Extract the (x, y) coordinate from the center of the cell holding the provided text.  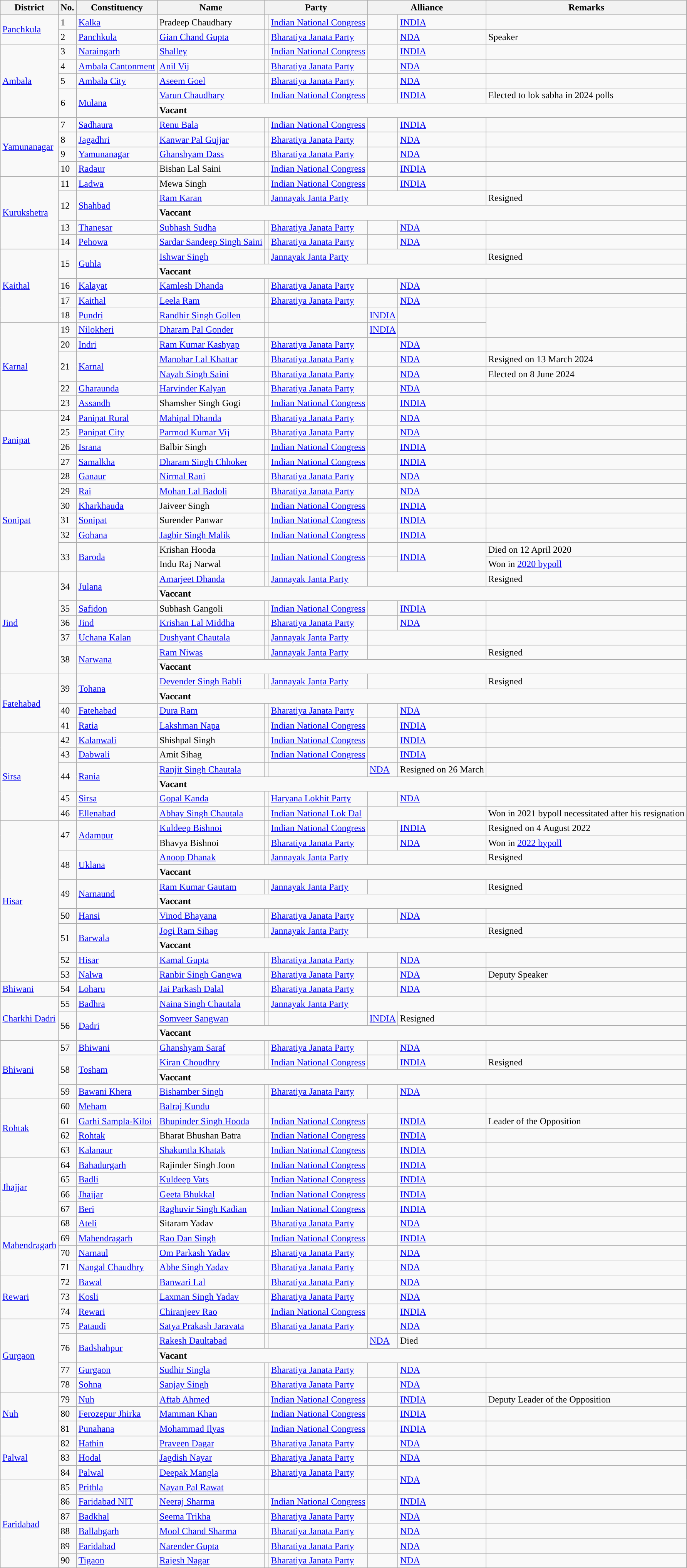
Geeta Bhukkal (211, 1194)
Ateli (117, 1224)
84 (67, 1473)
Amit Sihag (211, 755)
Garhi Sampla-Kiloi (117, 1121)
Nalwa (117, 975)
Mool Chand Sharma (211, 1531)
Name (211, 8)
13 (67, 227)
Ganaur (117, 476)
Shalley (211, 52)
57 (67, 1048)
40 (67, 711)
81 (67, 1429)
83 (67, 1458)
Resigned on 4 August 2022 (586, 828)
Laxman Singh Yadav (211, 1297)
Ram Niwas (211, 652)
Dharam Pal Gonder (211, 330)
45 (67, 799)
Balraj Kundu (211, 1106)
7 (67, 125)
Anil Vij (211, 66)
Barwala (117, 938)
Kharkhauda (117, 506)
Pradeep Chaudhary (211, 22)
Rajesh Nagar (211, 1560)
Mulana (117, 103)
Ballabgarh (117, 1531)
Leader of the Opposition (586, 1121)
82 (67, 1443)
Ram Karan (211, 198)
Kalayat (117, 286)
Beri (117, 1209)
Narnaund (117, 894)
Aseem Goel (211, 81)
77 (67, 1370)
Kalanwali (117, 740)
Party (316, 8)
Kuldeep Vats (211, 1180)
Won in 2021 bypoll necessitated after his resignation (586, 813)
Bhavya Bishnoi (211, 843)
Narnaul (117, 1253)
Elected to lok sabha in 2024 polls (586, 95)
Adampur (117, 835)
Ambala Cantonment (117, 66)
90 (67, 1560)
Bhupinder Singh Hooda (211, 1121)
Sadhaura (117, 125)
Radaur (117, 169)
Ishwar Singh (211, 257)
Rai (117, 491)
Kuldeep Bishnoi (211, 828)
Rajinder Singh Joon (211, 1165)
Mohammad Ilyas (211, 1429)
Badkhal (117, 1516)
33 (67, 557)
Hodal (117, 1458)
Balbir Singh (211, 447)
Sudhir Singla (211, 1370)
Alliance (427, 8)
Ambala City (117, 81)
Seema Trikha (211, 1516)
Subhash Sudha (211, 227)
Nayan Pal Rawat (211, 1487)
Shamsher Singh Gogi (211, 403)
Kosli (117, 1297)
28 (67, 476)
68 (67, 1224)
85 (67, 1487)
39 (67, 689)
Vinod Bhayana (211, 916)
Bishan Lal Saini (211, 169)
Faridabad NIT (117, 1502)
Panipat Rural (117, 418)
Speaker (586, 37)
6 (67, 103)
Pehowa (117, 242)
3 (67, 52)
Haryana Lokhit Party (318, 799)
Rao Dan Singh (211, 1238)
Kanwar Pal Gujjar (211, 139)
Amarjeet Dhanda (211, 579)
Lakshman Napa (211, 725)
Loharu (117, 989)
Uklana (117, 864)
Naraingarh (117, 52)
64 (67, 1165)
56 (67, 1026)
Dushyant Chautala (211, 637)
Anoop Dhanak (211, 857)
67 (67, 1209)
Jagbir Singh Malik (211, 535)
Won in 2020 bypoll (586, 564)
4 (67, 66)
Nirmal Rani (211, 476)
78 (67, 1385)
Thanesar (117, 227)
80 (67, 1414)
Ellenabad (117, 813)
62 (67, 1136)
Indian National Lok Dal (318, 813)
Mewa Singh (211, 184)
19 (67, 330)
Mohan Lal Badoli (211, 491)
14 (67, 242)
12 (67, 206)
Won in 2022 bypoll (586, 843)
Died (442, 1341)
48 (67, 864)
Kiran Choudhry (211, 1062)
44 (67, 777)
Elected on 8 June 2024 (586, 374)
Pundri (117, 315)
Naina Singh Chautala (211, 1004)
Deepak Mangla (211, 1473)
Prithla (117, 1487)
Jagadhri (117, 139)
Deputy Leader of the Opposition (586, 1399)
42 (67, 740)
No. (67, 8)
1 (67, 22)
8 (67, 139)
2 (67, 37)
Narender Gupta (211, 1546)
Bharat Bhushan Batra (211, 1136)
55 (67, 1004)
Samalkha (117, 462)
Mamman Khan (211, 1414)
Died on 12 April 2020 (586, 550)
17 (67, 301)
Gharaunda (117, 388)
Panipat (29, 440)
Uchana Kalan (117, 637)
Harvinder Kalyan (211, 388)
Julana (117, 586)
Manohar Lal Khattar (211, 359)
Ratia (117, 725)
31 (67, 520)
Kamlesh Dhanda (211, 286)
Satya Prakash Jaravata (211, 1326)
Chiranjeev Rao (211, 1311)
Praveen Dagar (211, 1443)
37 (67, 637)
Ram Kumar Gautam (211, 886)
47 (67, 835)
54 (67, 989)
59 (67, 1092)
Indu Raj Narwal (211, 564)
Tohana (117, 689)
74 (67, 1311)
Surender Panwar (211, 520)
Ambala (29, 81)
Bawani Khera (117, 1092)
9 (67, 154)
Mahipal Dhanda (211, 418)
50 (67, 916)
23 (67, 403)
72 (67, 1282)
Jagdish Nayar (211, 1458)
51 (67, 938)
Rakesh Daultabad (211, 1341)
Nayab Singh Saini (211, 374)
Devender Singh Babli (211, 682)
24 (67, 418)
20 (67, 344)
Constituency (117, 8)
Nilokheri (117, 330)
32 (67, 535)
88 (67, 1531)
Baroda (117, 557)
Sitaram Yadav (211, 1224)
26 (67, 447)
30 (67, 506)
Somveer Sangwan (211, 1018)
Charkhi Dadri (29, 1018)
Gian Chand Gupta (211, 37)
Parmod Kumar Vij (211, 433)
87 (67, 1516)
49 (67, 894)
25 (67, 433)
Punahana (117, 1429)
58 (67, 1070)
Badshahpur (117, 1348)
Nangal Chaudhry (117, 1267)
Sardar Sandeep Singh Saini (211, 242)
27 (67, 462)
Gohana (117, 535)
Tosham (117, 1070)
Guhla (117, 264)
Kamal Gupta (211, 960)
Dura Ram (211, 711)
Jaiveer Singh (211, 506)
16 (67, 286)
46 (67, 813)
38 (67, 660)
36 (67, 623)
18 (67, 315)
86 (67, 1502)
Remarks (586, 8)
Varun Chaudhary (211, 95)
61 (67, 1121)
Dadri (117, 1026)
Bahadurgarh (117, 1165)
Hansi (117, 916)
Bishamber Singh (211, 1092)
Sohna (117, 1385)
Shakuntla Khatak (211, 1150)
Badli (117, 1180)
Rania (117, 777)
Ferozepur Jhirka (117, 1414)
Ladwa (117, 184)
60 (67, 1106)
34 (67, 586)
70 (67, 1253)
Panipat City (117, 433)
Krishan Hooda (211, 550)
Raghuvir Singh Kadian (211, 1209)
63 (67, 1150)
Krishan Lal Middha (211, 623)
76 (67, 1348)
Randhir Singh Gollen (211, 315)
Narwana (117, 660)
Indri (117, 344)
Ghanshyam Saraf (211, 1048)
15 (67, 264)
21 (67, 366)
Abhay Singh Chautala (211, 813)
Om Parkash Yadav (211, 1253)
Kurukshetra (29, 213)
Resigned on 13 March 2024 (586, 359)
Hathin (117, 1443)
Deputy Speaker (586, 975)
43 (67, 755)
35 (67, 608)
41 (67, 725)
5 (67, 81)
11 (67, 184)
Renu Bala (211, 125)
Bawal (117, 1282)
Dabwali (117, 755)
Shahbad (117, 206)
Israna (117, 447)
53 (67, 975)
District (29, 8)
Ranjit Singh Chautala (211, 769)
Safidon (117, 608)
Assandh (117, 403)
52 (67, 960)
71 (67, 1267)
Leela Ram (211, 301)
Kalka (117, 22)
Badhra (117, 1004)
73 (67, 1297)
79 (67, 1399)
Ranbir Singh Gangwa (211, 975)
Banwari Lal (211, 1282)
65 (67, 1180)
22 (67, 388)
Shishpal Singh (211, 740)
Meham (117, 1106)
75 (67, 1326)
Ghanshyam Dass (211, 154)
89 (67, 1546)
Ram Kumar Kashyap (211, 344)
29 (67, 491)
Kalanaur (117, 1150)
Neeraj Sharma (211, 1502)
Tigaon (117, 1560)
69 (67, 1238)
Sanjay Singh (211, 1385)
10 (67, 169)
Gopal Kanda (211, 799)
Subhash Gangoli (211, 608)
Aftab Ahmed (211, 1399)
Dharam Singh Chhoker (211, 462)
Jogi Ram Sihag (211, 931)
66 (67, 1194)
Abhe Singh Yadav (211, 1267)
Resigned on 26 March (442, 769)
Jai Parkash Dalal (211, 989)
Pataudi (117, 1326)
